Scan for the cell matching the given text and deliver its [x, y] coordinate at center. 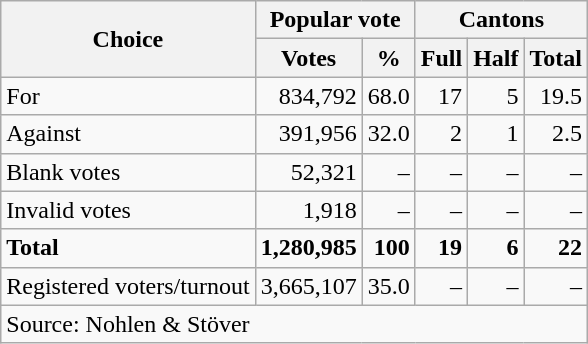
Cantons [501, 20]
6 [496, 248]
17 [441, 96]
% [388, 58]
834,792 [308, 96]
1,280,985 [308, 248]
19 [441, 248]
2.5 [556, 134]
2 [441, 134]
For [128, 96]
68.0 [388, 96]
Registered voters/turnout [128, 286]
32.0 [388, 134]
Against [128, 134]
Half [496, 58]
19.5 [556, 96]
391,956 [308, 134]
Popular vote [335, 20]
3,665,107 [308, 286]
1,918 [308, 210]
Blank votes [128, 172]
Full [441, 58]
Votes [308, 58]
Source: Nohlen & Stöver [294, 324]
5 [496, 96]
35.0 [388, 286]
52,321 [308, 172]
Choice [128, 39]
1 [496, 134]
22 [556, 248]
Invalid votes [128, 210]
100 [388, 248]
